Locate the cell with the specified text and output its (X, Y) center coordinate. 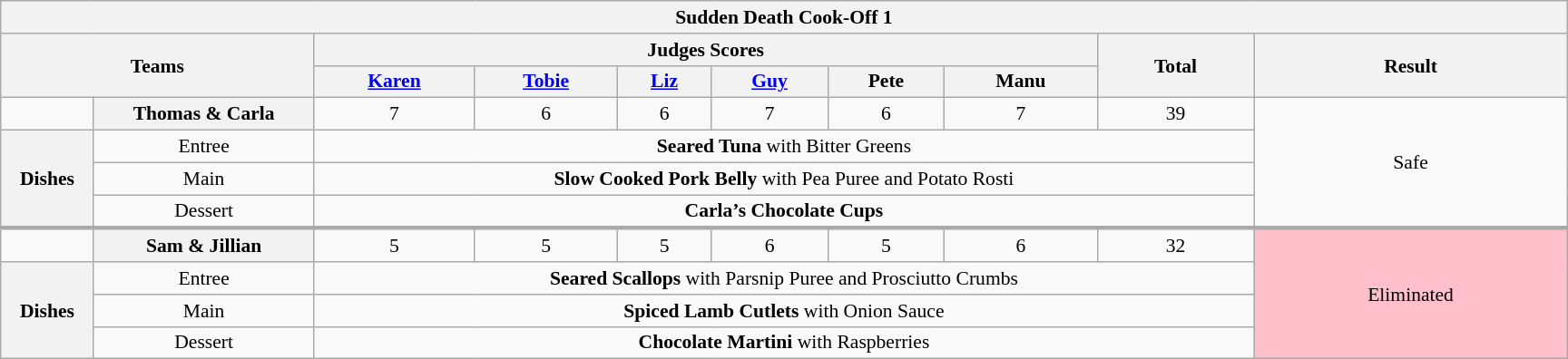
Liz (664, 82)
Sam & Jillian (203, 245)
Manu (1022, 82)
32 (1176, 245)
Chocolate Martini with Raspberries (784, 343)
Karen (394, 82)
39 (1176, 114)
Eliminated (1410, 294)
Seared Tuna with Bitter Greens (784, 147)
Sudden Death Cook-Off 1 (784, 17)
Thomas & Carla (203, 114)
Total (1176, 65)
Tobie (546, 82)
Guy (769, 82)
Result (1410, 65)
Pete (886, 82)
Teams (158, 65)
Carla’s Chocolate Cups (784, 212)
Seared Scallops with Parsnip Puree and Prosciutto Crumbs (784, 278)
Safe (1410, 163)
Spiced Lamb Cutlets with Onion Sauce (784, 311)
Slow Cooked Pork Belly with Pea Puree and Potato Rosti (784, 179)
Judges Scores (706, 50)
